Extract the (X, Y) coordinate from the center of the cell holding the provided text.  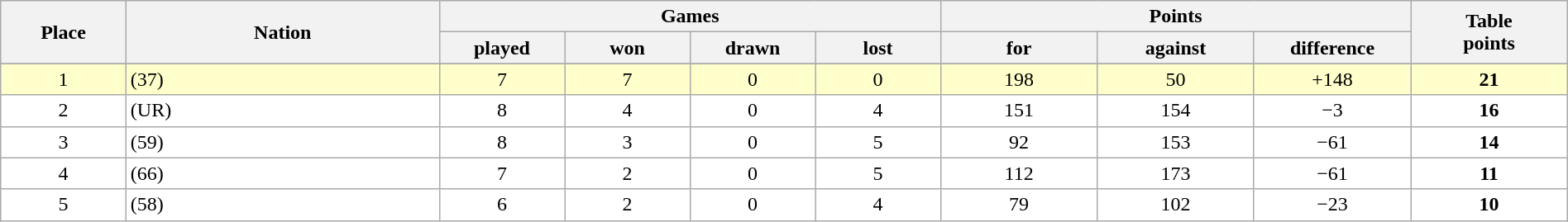
for (1019, 48)
(59) (283, 142)
173 (1176, 173)
drawn (753, 48)
(37) (283, 79)
Place (64, 32)
won (628, 48)
198 (1019, 79)
154 (1176, 111)
92 (1019, 142)
10 (1489, 205)
16 (1489, 111)
14 (1489, 142)
−23 (1331, 205)
against (1176, 48)
11 (1489, 173)
lost (878, 48)
(66) (283, 173)
(58) (283, 205)
+148 (1331, 79)
151 (1019, 111)
112 (1019, 173)
21 (1489, 79)
Tablepoints (1489, 32)
Points (1175, 17)
153 (1176, 142)
79 (1019, 205)
played (502, 48)
−3 (1331, 111)
102 (1176, 205)
Nation (283, 32)
1 (64, 79)
difference (1331, 48)
(UR) (283, 111)
6 (502, 205)
Games (690, 17)
50 (1176, 79)
